From the cell containing the given text, extract its center point as (X, Y) coordinate. 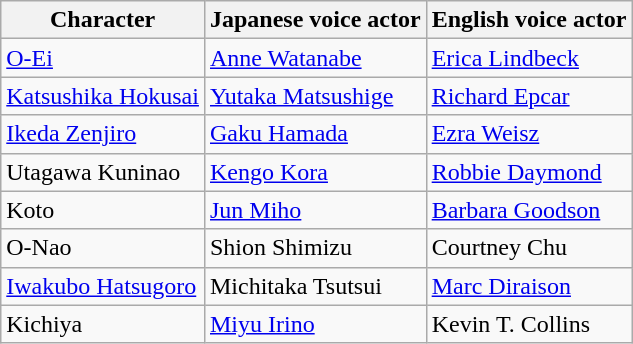
Koto (103, 210)
Barbara Goodson (529, 210)
Richard Epcar (529, 96)
Utagawa Kuninao (103, 172)
Kichiya (103, 324)
O-Nao (103, 248)
Miyu Irino (315, 324)
Gaku Hamada (315, 134)
Iwakubo Hatsugoro (103, 286)
O-Ei (103, 58)
Anne Watanabe (315, 58)
Jun Miho (315, 210)
English voice actor (529, 20)
Yutaka Matsushige (315, 96)
Marc Diraison (529, 286)
Ezra Weisz (529, 134)
Character (103, 20)
Kengo Kora (315, 172)
Japanese voice actor (315, 20)
Erica Lindbeck (529, 58)
Katsushika Hokusai (103, 96)
Kevin T. Collins (529, 324)
Shion Shimizu (315, 248)
Courtney Chu (529, 248)
Ikeda Zenjiro (103, 134)
Robbie Daymond (529, 172)
Michitaka Tsutsui (315, 286)
